Provide the [x, y] coordinate of the cell's center where the given text is located.  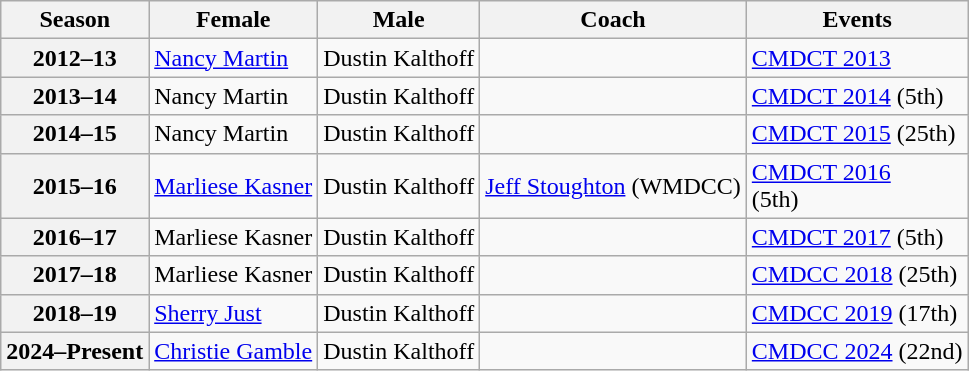
Christie Gamble [234, 351]
2024–Present [75, 351]
CMDCT 2015 (25th) [857, 134]
Sherry Just [234, 313]
Male [399, 20]
CMDCT 2016 (5th) [857, 186]
CMDCC 2019 (17th) [857, 313]
2017–18 [75, 275]
Female [234, 20]
2012–13 [75, 58]
Jeff Stoughton (WMDCC) [614, 186]
CMDCT 2017 (5th) [857, 237]
Season [75, 20]
2014–15 [75, 134]
CMDCC 2024 (22nd) [857, 351]
Events [857, 20]
Coach [614, 20]
2016–17 [75, 237]
CMDCT 2014 (5th) [857, 96]
2018–19 [75, 313]
2015–16 [75, 186]
2013–14 [75, 96]
CMDCT 2013 [857, 58]
CMDCC 2018 (25th) [857, 275]
